Locate the cell with the specified text and output its [x, y] center coordinate. 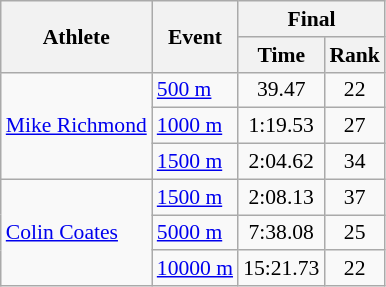
Mike Richmond [76, 126]
Event [195, 36]
2:04.62 [281, 162]
Rank [354, 55]
39.47 [281, 90]
15:21.73 [281, 269]
25 [354, 233]
Final [312, 19]
500 m [195, 90]
37 [354, 197]
1:19.53 [281, 126]
Athlete [76, 36]
Colin Coates [76, 232]
34 [354, 162]
5000 m [195, 233]
2:08.13 [281, 197]
7:38.08 [281, 233]
1000 m [195, 126]
27 [354, 126]
Time [281, 55]
10000 m [195, 269]
